Pinpoint the cell where the given text exists, returning its (X, Y) midpoint coordinate. 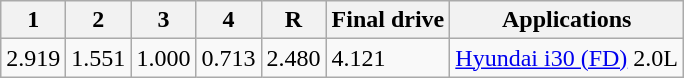
1.551 (98, 58)
2.919 (34, 58)
1.000 (164, 58)
3 (164, 20)
2 (98, 20)
Applications (567, 20)
2.480 (294, 58)
Hyundai i30 (FD) 2.0L (567, 58)
0.713 (228, 58)
1 (34, 20)
R (294, 20)
Final drive (388, 20)
4 (228, 20)
4.121 (388, 58)
